From the cell containing the given text, extract its center point as (x, y) coordinate. 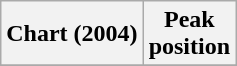
Chart (2004) (72, 34)
Peakposition (189, 34)
